Identify which cell holds the provided text, then report its (x, y) central coordinate. 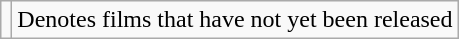
Denotes films that have not yet been released (235, 20)
